Return (x, y) of the center of cell containing provided text 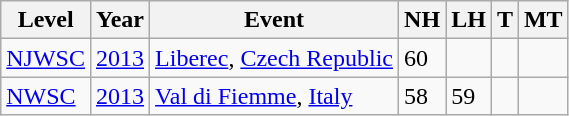
NWSC (46, 96)
59 (469, 96)
Level (46, 20)
T (504, 20)
60 (422, 58)
Liberec, Czech Republic (274, 58)
58 (422, 96)
Event (274, 20)
MT (543, 20)
Val di Fiemme, Italy (274, 96)
Year (120, 20)
NH (422, 20)
LH (469, 20)
NJWSC (46, 58)
